Pinpoint the cell where the given text exists, returning its (x, y) midpoint coordinate. 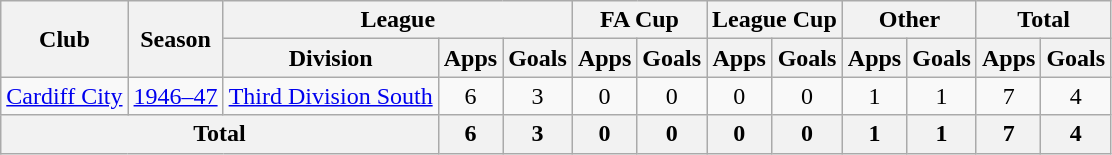
FA Cup (639, 20)
Division (330, 58)
Cardiff City (64, 96)
Third Division South (330, 96)
Other (909, 20)
Season (176, 39)
Club (64, 39)
1946–47 (176, 96)
League Cup (775, 20)
League (398, 20)
